Scan for the cell matching the given text and deliver its (x, y) coordinate at center. 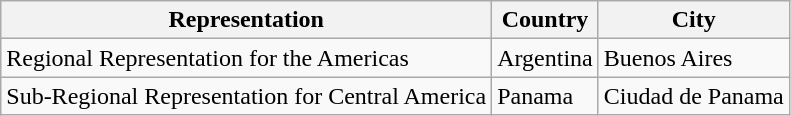
Panama (546, 96)
Sub-Regional Representation for Central America (246, 96)
City (694, 20)
Ciudad de Panama (694, 96)
Buenos Aires (694, 58)
Country (546, 20)
Regional Representation for the Americas (246, 58)
Representation (246, 20)
Argentina (546, 58)
